Identify which cell holds the provided text, then report its [x, y] central coordinate. 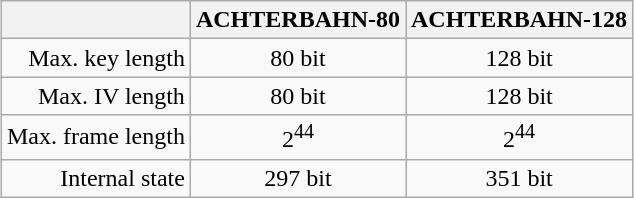
ACHTERBAHN-128 [520, 20]
297 bit [298, 178]
351 bit [520, 178]
Max. frame length [96, 138]
Max. key length [96, 58]
Internal state [96, 178]
ACHTERBAHN-80 [298, 20]
Max. IV length [96, 96]
